Determine the (x, y) coordinate at the center of the cell enclosing the given text.  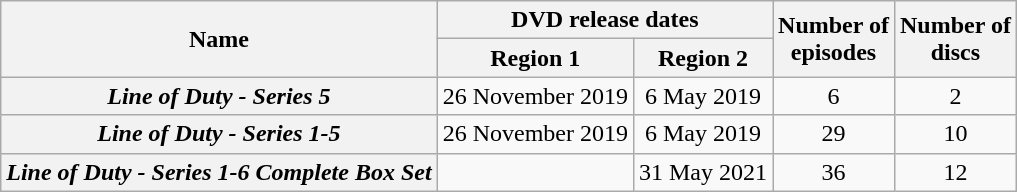
Name (219, 39)
10 (955, 134)
Number ofdiscs (955, 39)
Line of Duty - Series 1-6 Complete Box Set (219, 172)
6 (834, 96)
Region 1 (535, 58)
Line of Duty - Series 1-5 (219, 134)
2 (955, 96)
Region 2 (702, 58)
DVD release dates (604, 20)
29 (834, 134)
12 (955, 172)
31 May 2021 (702, 172)
36 (834, 172)
Line of Duty - Series 5 (219, 96)
Number ofepisodes (834, 39)
